Return (X, Y) of the center of cell containing provided text 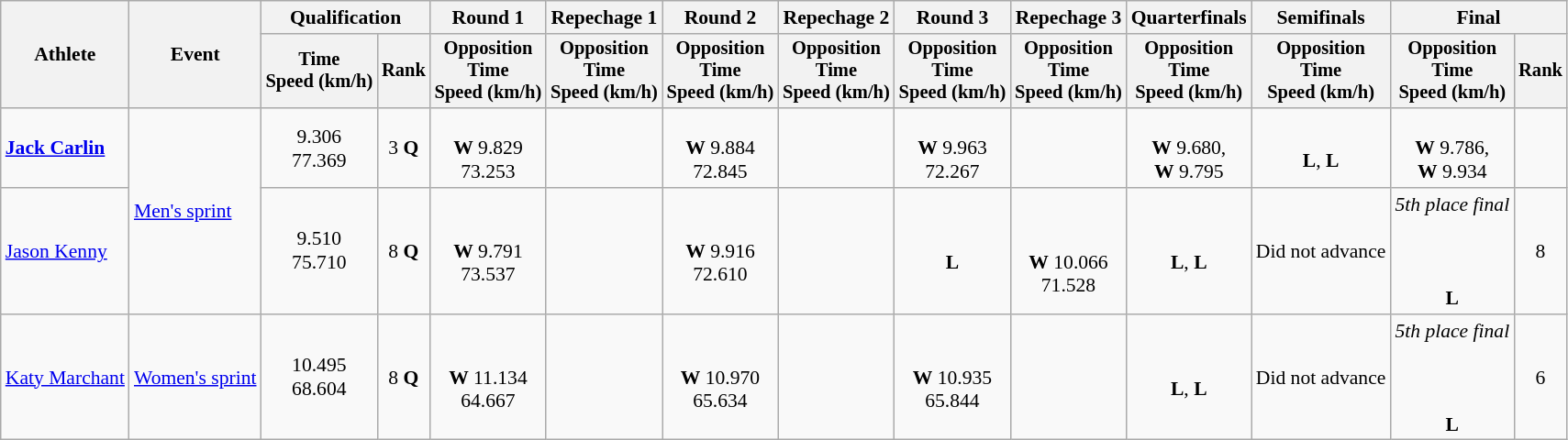
Round 2 (721, 17)
9.51075.710 (319, 251)
Jason Kenny (65, 251)
8 (1540, 251)
W 10.06671.528 (1068, 251)
Did not advance (1321, 251)
Final (1478, 17)
Semifinals (1321, 17)
Qualification (346, 17)
Repechage 3 (1068, 17)
Repechage 1 (604, 17)
Athlete (65, 55)
W 9.680,W 9.795 (1189, 148)
Quarterfinals (1189, 17)
Round 1 (488, 17)
Men's sprint (195, 211)
5th place finalL (1451, 251)
Jack Carlin (65, 148)
Event (195, 55)
8 Q (404, 251)
Round 3 (952, 17)
W 9.916 72.610 (721, 251)
9.30677.369 (319, 148)
W 9.79173.537 (488, 251)
W 9.82973.253 (488, 148)
TimeSpeed (km/h) (319, 71)
3 Q (404, 148)
L (952, 251)
W 9.786,W 9.934 (1451, 148)
W 9.96372.267 (952, 148)
Repechage 2 (837, 17)
W 9.88472.845 (721, 148)
